Scan for the cell matching the given text and deliver its [X, Y] coordinate at center. 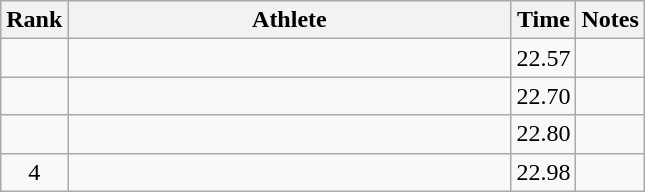
22.70 [544, 96]
Time [544, 20]
Rank [34, 20]
Athlete [290, 20]
22.80 [544, 134]
22.98 [544, 172]
4 [34, 172]
22.57 [544, 58]
Notes [610, 20]
